Extract the [X, Y] coordinate from the center of the cell holding the provided text.  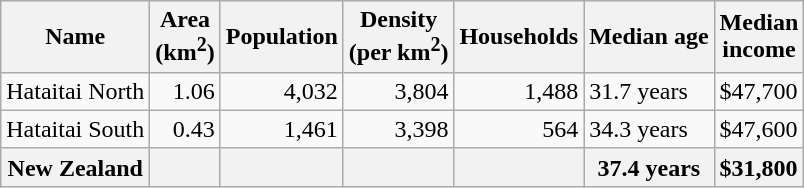
Medianincome [759, 37]
$47,700 [759, 91]
New Zealand [76, 167]
$47,600 [759, 129]
Median age [649, 37]
564 [519, 129]
34.3 years [649, 129]
4,032 [282, 91]
Hataitai North [76, 91]
1,461 [282, 129]
37.4 years [649, 167]
Area(km2) [185, 37]
Population [282, 37]
Density(per km2) [398, 37]
1,488 [519, 91]
31.7 years [649, 91]
1.06 [185, 91]
3,398 [398, 129]
Name [76, 37]
Hataitai South [76, 129]
3,804 [398, 91]
$31,800 [759, 167]
Households [519, 37]
0.43 [185, 129]
